Scan for the cell matching the given text and deliver its (x, y) coordinate at center. 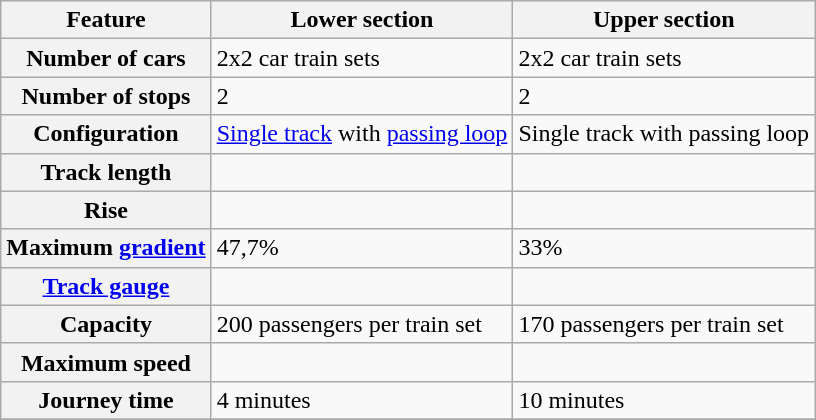
Maximum gradient (106, 248)
33% (664, 248)
Configuration (106, 134)
Rise (106, 210)
Track gauge (106, 286)
Journey time (106, 400)
Feature (106, 20)
4 minutes (362, 400)
Upper section (664, 20)
Maximum speed (106, 362)
Capacity (106, 324)
Lower section (362, 20)
Number of cars (106, 58)
Track length (106, 172)
47,7% (362, 248)
170 passengers per train set (664, 324)
Number of stops (106, 96)
10 minutes (664, 400)
200 passengers per train set (362, 324)
